Return the (x, y) coordinate for the center point of the cell that contains the specified text.  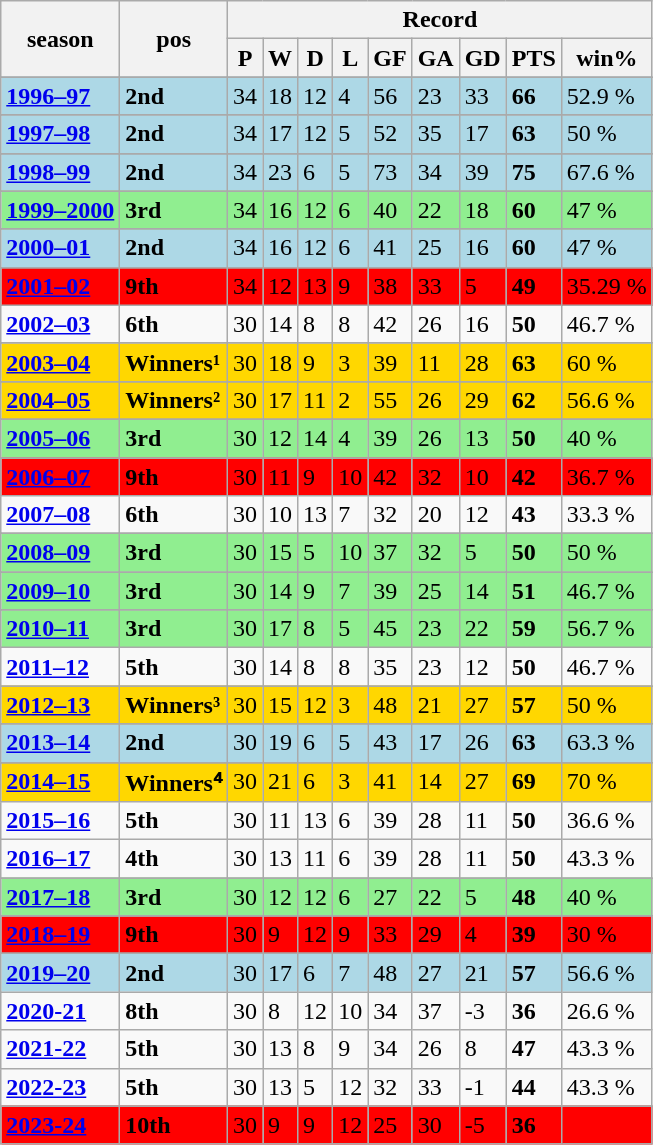
19 (280, 743)
2000–01 (60, 248)
1997–98 (60, 134)
P (244, 58)
Winners¹ (174, 362)
L (350, 58)
2021-22 (60, 1049)
2023-24 (60, 1125)
30 % (606, 935)
2005–06 (60, 438)
pos (174, 39)
67.6 % (606, 172)
2012–13 (60, 705)
70 % (606, 782)
56 (390, 96)
2004–05 (60, 400)
2008–09 (60, 553)
Winners² (174, 400)
GD (482, 58)
4th (174, 859)
49 (534, 286)
2022-23 (60, 1087)
60 % (606, 362)
2006–07 (60, 477)
Winners⁴ (174, 782)
36.6 % (606, 821)
2009–10 (60, 591)
1998–99 (60, 172)
2011–12 (60, 667)
38 (390, 286)
2002–03 (60, 324)
-1 (482, 1087)
PTS (534, 58)
52.9 % (606, 96)
W (280, 58)
2013–14 (60, 743)
40 (390, 210)
73 (390, 172)
1999–2000 (60, 210)
2015–16 (60, 821)
2017–18 (60, 897)
Record (440, 20)
D (316, 58)
44 (534, 1087)
36.7 % (606, 477)
2 (350, 400)
GA (436, 58)
-5 (482, 1125)
win% (606, 58)
26.6 % (606, 1011)
55 (390, 400)
2003–04 (60, 362)
20 (436, 515)
1996–97 (60, 96)
51 (534, 591)
59 (534, 629)
2016–17 (60, 859)
2014–15 (60, 782)
69 (534, 782)
GF (390, 58)
66 (534, 96)
62 (534, 400)
2007–08 (60, 515)
2018–19 (60, 935)
33.3 % (606, 515)
8th (174, 1011)
45 (390, 629)
2010–11 (60, 629)
-3 (482, 1011)
47 (534, 1049)
63.3 % (606, 743)
56.7 % (606, 629)
2020-21 (60, 1011)
10th (174, 1125)
75 (534, 172)
2001–02 (60, 286)
Winners³ (174, 705)
52 (390, 134)
season (60, 39)
35.29 % (606, 286)
2019–20 (60, 973)
